Locate the cell with the specified text and output its (x, y) center coordinate. 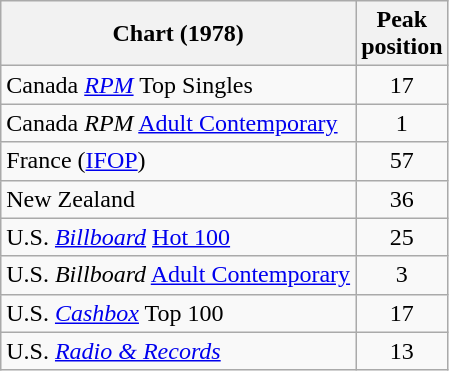
Canada RPM Top Singles (178, 85)
France (IFOP) (178, 161)
Chart (1978) (178, 34)
U.S. Billboard Adult Contemporary (178, 275)
57 (402, 161)
25 (402, 237)
U.S. Cashbox Top 100 (178, 313)
36 (402, 199)
1 (402, 123)
U.S. Radio & Records (178, 351)
U.S. Billboard Hot 100 (178, 237)
Peakposition (402, 34)
Canada RPM Adult Contemporary (178, 123)
13 (402, 351)
New Zealand (178, 199)
3 (402, 275)
